Capture the cell that displays the provided text and extract its (X, Y) central coordinate. 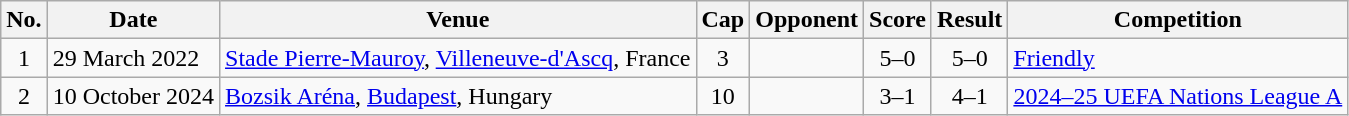
3 (723, 58)
Date (133, 20)
10 (723, 96)
Opponent (807, 20)
Venue (458, 20)
Friendly (1178, 58)
2024–25 UEFA Nations League A (1178, 96)
29 March 2022 (133, 58)
Stade Pierre-Mauroy, Villeneuve-d'Ascq, France (458, 58)
No. (24, 20)
1 (24, 58)
Competition (1178, 20)
10 October 2024 (133, 96)
Score (898, 20)
4–1 (969, 96)
3–1 (898, 96)
Cap (723, 20)
Bozsik Aréna, Budapest, Hungary (458, 96)
2 (24, 96)
Result (969, 20)
